Capture the cell that displays the provided text and extract its [x, y] central coordinate. 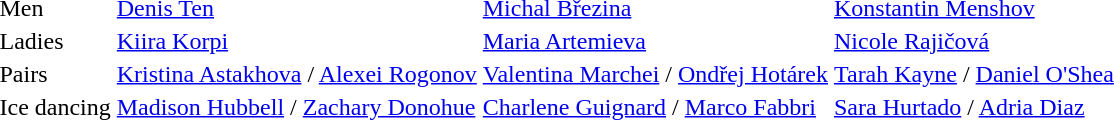
Kiira Korpi [296, 41]
Maria Artemieva [655, 41]
Valentina Marchei / Ondřej Hotárek [655, 74]
Kristina Astakhova / Alexei Rogonov [296, 74]
